Determine the [x, y] coordinate at the center of the cell enclosing the given text.  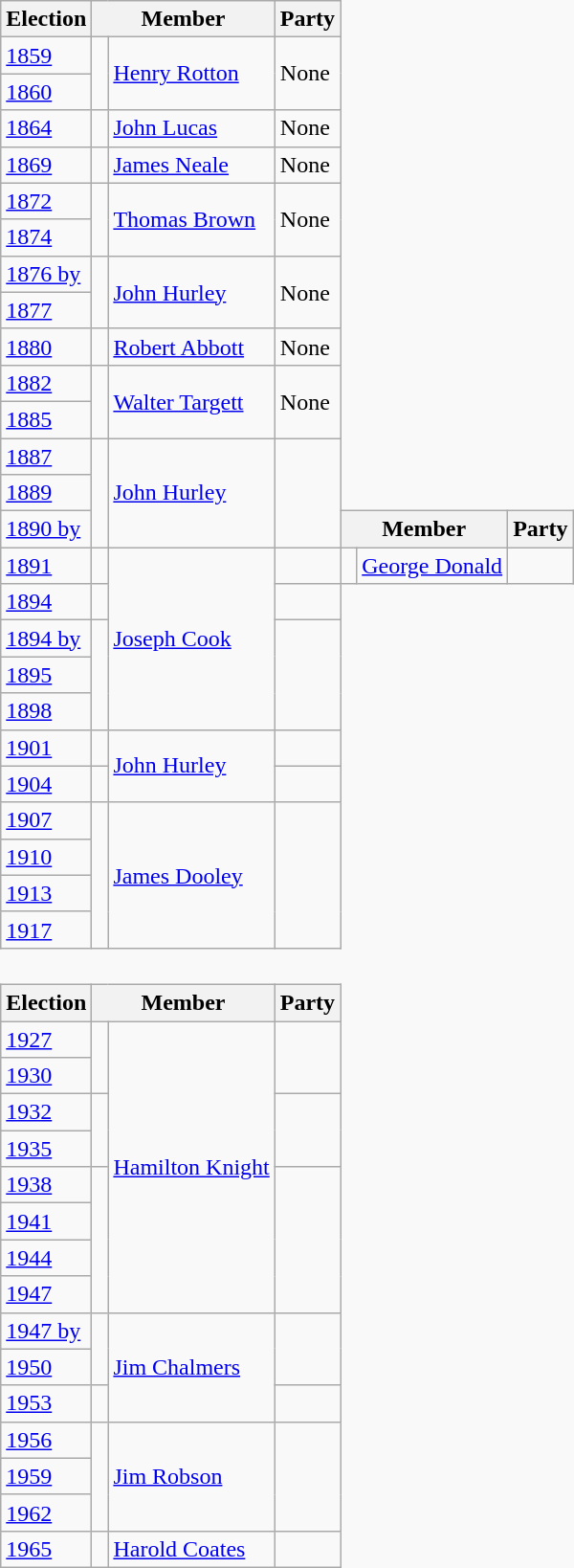
1947 by [46, 1331]
1890 by [46, 529]
1869 [46, 165]
1910 [46, 857]
Walter Targett [191, 401]
Jim Robson [191, 1476]
1889 [46, 493]
1864 [46, 128]
1894 by [46, 638]
1935 [46, 1149]
1965 [46, 1549]
1859 [46, 56]
1887 [46, 457]
1956 [46, 1440]
Harold Coates [191, 1549]
1874 [46, 237]
1901 [46, 748]
1872 [46, 201]
1904 [46, 784]
John Lucas [191, 128]
1959 [46, 1476]
1860 [46, 92]
Joseph Cook [191, 638]
1885 [46, 419]
1927 [46, 1039]
James Dooley [191, 875]
George Donald [432, 566]
1913 [46, 893]
1876 by [46, 274]
1882 [46, 383]
Robert Abbott [191, 347]
1953 [46, 1403]
1891 [46, 566]
1907 [46, 820]
James Neale [191, 165]
1898 [46, 711]
1895 [46, 675]
1950 [46, 1367]
1962 [46, 1512]
1877 [46, 310]
1944 [46, 1258]
Jim Chalmers [191, 1367]
1880 [46, 347]
Henry Rotton [191, 74]
1894 [46, 602]
1917 [46, 930]
1932 [46, 1112]
1947 [46, 1294]
Hamilton Knight [191, 1166]
Thomas Brown [191, 219]
1930 [46, 1076]
1941 [46, 1221]
1938 [46, 1185]
